Output the (x, y) coordinate of the center of the cell containing the given text.  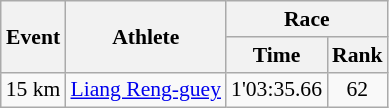
Rank (358, 55)
Race (307, 19)
1'03:35.66 (276, 90)
15 km (34, 90)
Athlete (146, 36)
62 (358, 90)
Event (34, 36)
Liang Reng-guey (146, 90)
Time (276, 55)
